Return [X, Y] of the center of cell containing provided text 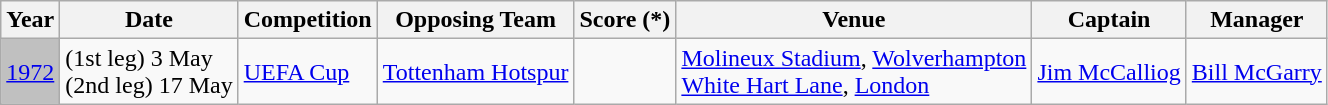
Competition [308, 20]
Manager [1256, 20]
Captain [1109, 20]
Date [149, 20]
Bill McGarry [1256, 72]
1972 [30, 72]
Opposing Team [476, 20]
Year [30, 20]
Jim McCalliog [1109, 72]
Molineux Stadium, Wolverhampton White Hart Lane, London [854, 72]
Venue [854, 20]
Score (*) [625, 20]
UEFA Cup [308, 72]
Tottenham Hotspur [476, 72]
(1st leg) 3 May(2nd leg) 17 May [149, 72]
